Provide the [X, Y] coordinate of the cell's center where the given text is located.  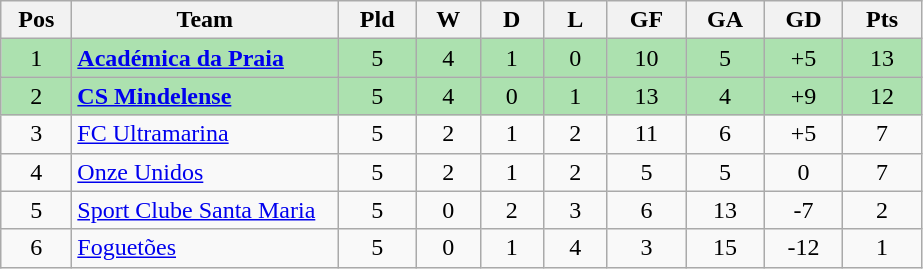
Foguetões [205, 248]
FC Ultramarina [205, 134]
15 [726, 248]
Pos [36, 20]
Pts [882, 20]
-7 [804, 210]
10 [646, 58]
Académica da Praia [205, 58]
12 [882, 96]
W [448, 20]
GA [726, 20]
CS Mindelense [205, 96]
D [512, 20]
Team [205, 20]
L [576, 20]
+9 [804, 96]
-12 [804, 248]
Onze Unidos [205, 172]
Pld [378, 20]
11 [646, 134]
Sport Clube Santa Maria [205, 210]
GF [646, 20]
GD [804, 20]
